Pinpoint the cell where the given text exists, returning its (X, Y) midpoint coordinate. 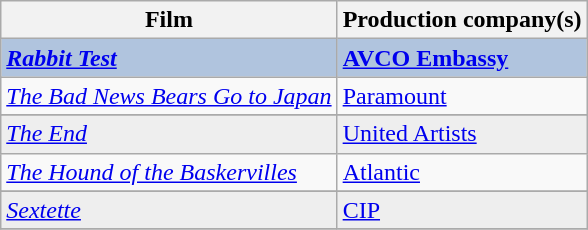
CIP (462, 210)
Production company(s) (462, 20)
The Hound of the Baskervilles (169, 172)
Sextette (169, 210)
Film (169, 20)
AVCO Embassy (462, 58)
Atlantic (462, 172)
The Bad News Bears Go to Japan (169, 96)
Paramount (462, 96)
United Artists (462, 134)
The End (169, 134)
Rabbit Test (169, 58)
